Pinpoint the cell where the given text exists, returning its (x, y) midpoint coordinate. 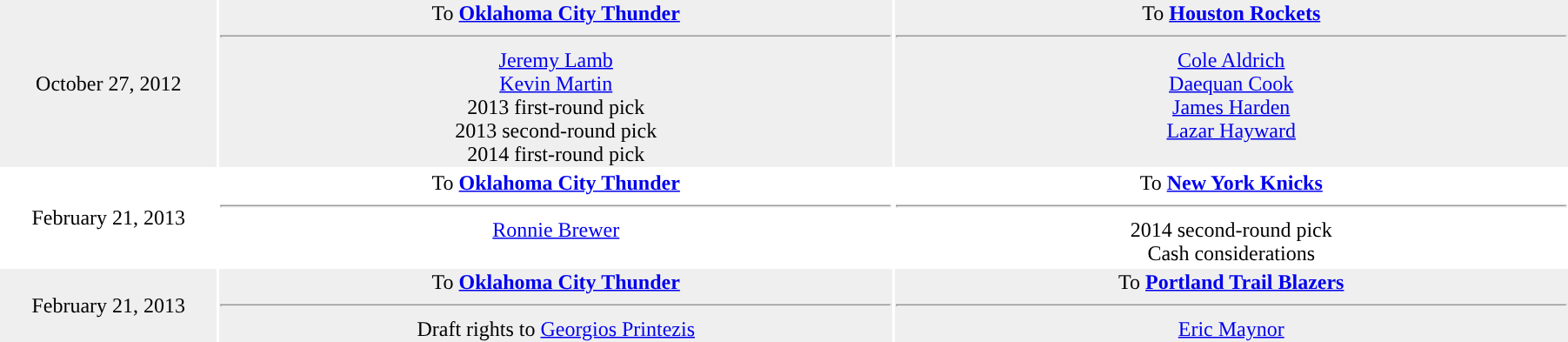
To Portland Trail BlazersEric Maynor (1231, 305)
October 27, 2012 (108, 84)
To Houston RocketsCole AldrichDaequan CookJames HardenLazar Hayward (1231, 84)
To Oklahoma City ThunderRonnie Brewer (555, 218)
To New York Knicks2014 second-round pickCash considerations (1231, 218)
To Oklahoma City ThunderDraft rights to Georgios Printezis (555, 305)
To Oklahoma City ThunderJeremy LambKevin Martin2013 first-round pick2013 second-round pick2014 first-round pick (555, 84)
